For the text-containing cell, return its midpoint in (x, y) coordinate format. 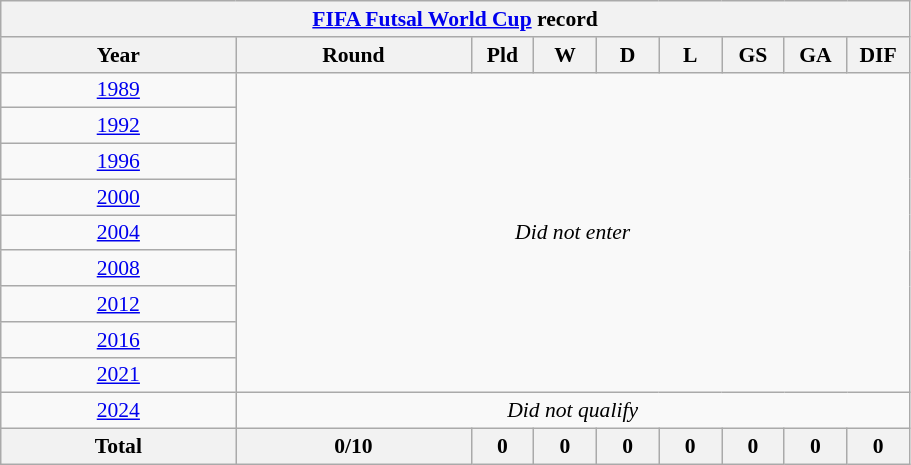
2012 (118, 304)
1996 (118, 162)
1989 (118, 90)
D (628, 55)
Year (118, 55)
2016 (118, 340)
Total (118, 447)
W (566, 55)
2000 (118, 197)
1992 (118, 126)
2004 (118, 233)
DIF (878, 55)
2024 (118, 411)
GS (754, 55)
GA (816, 55)
Pld (502, 55)
L (690, 55)
FIFA Futsal World Cup record (456, 19)
0/10 (354, 447)
Did not qualify (573, 411)
2008 (118, 269)
Round (354, 55)
2021 (118, 375)
Did not enter (573, 232)
